Pinpoint the cell where the given text exists, returning its (X, Y) midpoint coordinate. 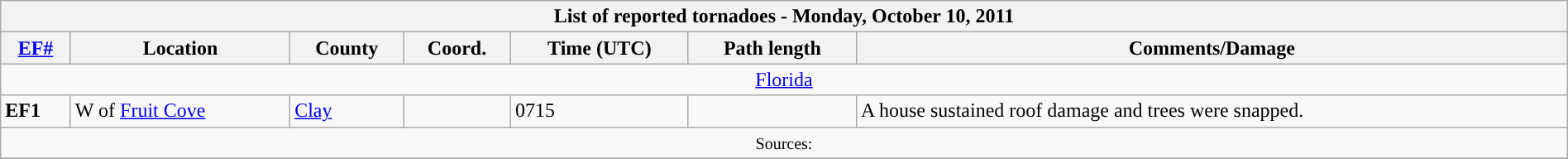
0715 (599, 111)
EF# (36, 48)
List of reported tornadoes - Monday, October 10, 2011 (784, 17)
A house sustained roof damage and trees were snapped. (1212, 111)
Sources: (784, 142)
Clay (347, 111)
W of Fruit Cove (180, 111)
Comments/Damage (1212, 48)
Location (180, 48)
Florida (784, 79)
County (347, 48)
Path length (772, 48)
Coord. (457, 48)
EF1 (36, 111)
Time (UTC) (599, 48)
